Provide the (X, Y) coordinate of the cell's center where the given text is located.  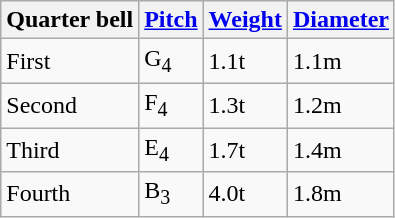
1.3t (245, 105)
Second (70, 105)
1.7t (245, 150)
F4 (171, 105)
4.0t (245, 194)
Weight (245, 20)
1.8m (340, 194)
G4 (171, 61)
Fourth (70, 194)
1.4m (340, 150)
Diameter (340, 20)
1.1m (340, 61)
First (70, 61)
Quarter bell (70, 20)
Third (70, 150)
1.1t (245, 61)
B3 (171, 194)
E4 (171, 150)
1.2m (340, 105)
Pitch (171, 20)
